Scan for the cell matching the given text and deliver its (X, Y) coordinate at center. 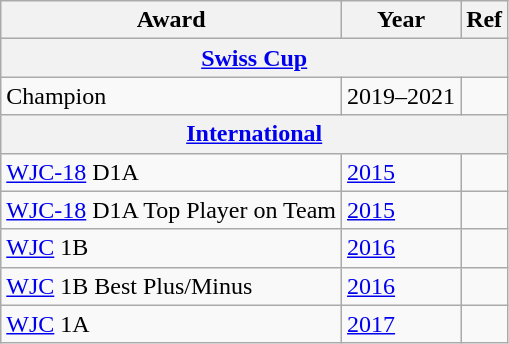
WJC-18 D1A Top Player on Team (172, 210)
Award (172, 20)
WJC-18 D1A (172, 172)
WJC 1B Best Plus/Minus (172, 286)
WJC 1A (172, 324)
Ref (484, 20)
Champion (172, 96)
2017 (402, 324)
Swiss Cup (254, 58)
International (254, 134)
2019–2021 (402, 96)
Year (402, 20)
WJC 1B (172, 248)
